Capture the cell that displays the provided text and extract its [x, y] central coordinate. 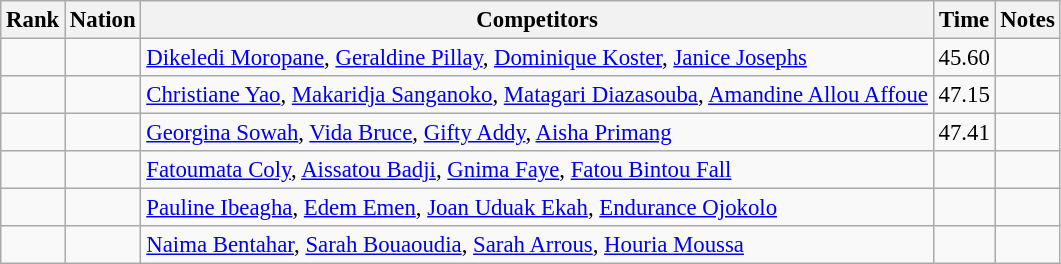
Competitors [537, 20]
Naima Bentahar, Sarah Bouaoudia, Sarah Arrous, Houria Moussa [537, 245]
Pauline Ibeagha, Edem Emen, Joan Uduak Ekah, Endurance Ojokolo [537, 208]
Christiane Yao, Makaridja Sanganoko, Matagari Diazasouba, Amandine Allou Affoue [537, 95]
47.15 [964, 95]
Nation [103, 20]
Rank [33, 20]
Notes [1028, 20]
Georgina Sowah, Vida Bruce, Gifty Addy, Aisha Primang [537, 133]
45.60 [964, 58]
Dikeledi Moropane, Geraldine Pillay, Dominique Koster, Janice Josephs [537, 58]
47.41 [964, 133]
Fatoumata Coly, Aissatou Badji, Gnima Faye, Fatou Bintou Fall [537, 170]
Time [964, 20]
